Return the (x, y) coordinate for the center point of the cell that contains the specified text.  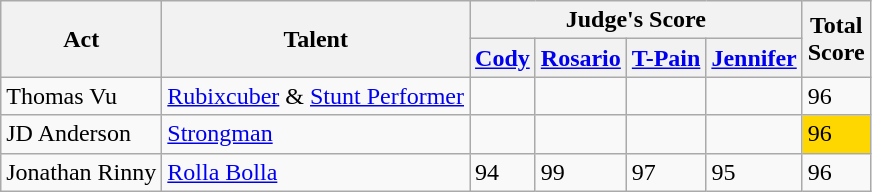
Cody (503, 58)
Thomas Vu (82, 96)
Strongman (316, 134)
JD Anderson (82, 134)
Talent (316, 39)
Rubixcuber & Stunt Performer (316, 96)
97 (666, 172)
T-Pain (666, 58)
Jennifer (754, 58)
Rosario (580, 58)
Rolla Bolla (316, 172)
Judge's Score (636, 20)
Act (82, 39)
94 (503, 172)
95 (754, 172)
Jonathan Rinny (82, 172)
TotalScore (836, 39)
99 (580, 172)
